From the cell containing the given text, extract its center point as (X, Y) coordinate. 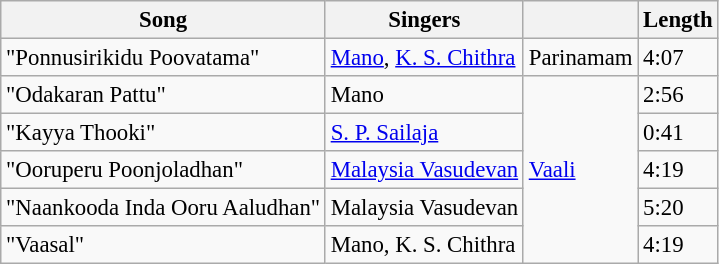
"Vaasal" (164, 245)
"Ooruperu Poonjoladhan" (164, 170)
Parinamam (580, 58)
"Ponnusirikidu Poovatama" (164, 58)
"Naankooda Inda Ooru Aaludhan" (164, 208)
5:20 (678, 208)
"Kayya Thooki" (164, 133)
S. P. Sailaja (424, 133)
2:56 (678, 95)
Singers (424, 20)
Song (164, 20)
Length (678, 20)
"Odakaran Pattu" (164, 95)
4:07 (678, 58)
Mano (424, 95)
Vaali (580, 170)
0:41 (678, 133)
